Search for the cell housing the specified text and yield its (X, Y) center coordinate. 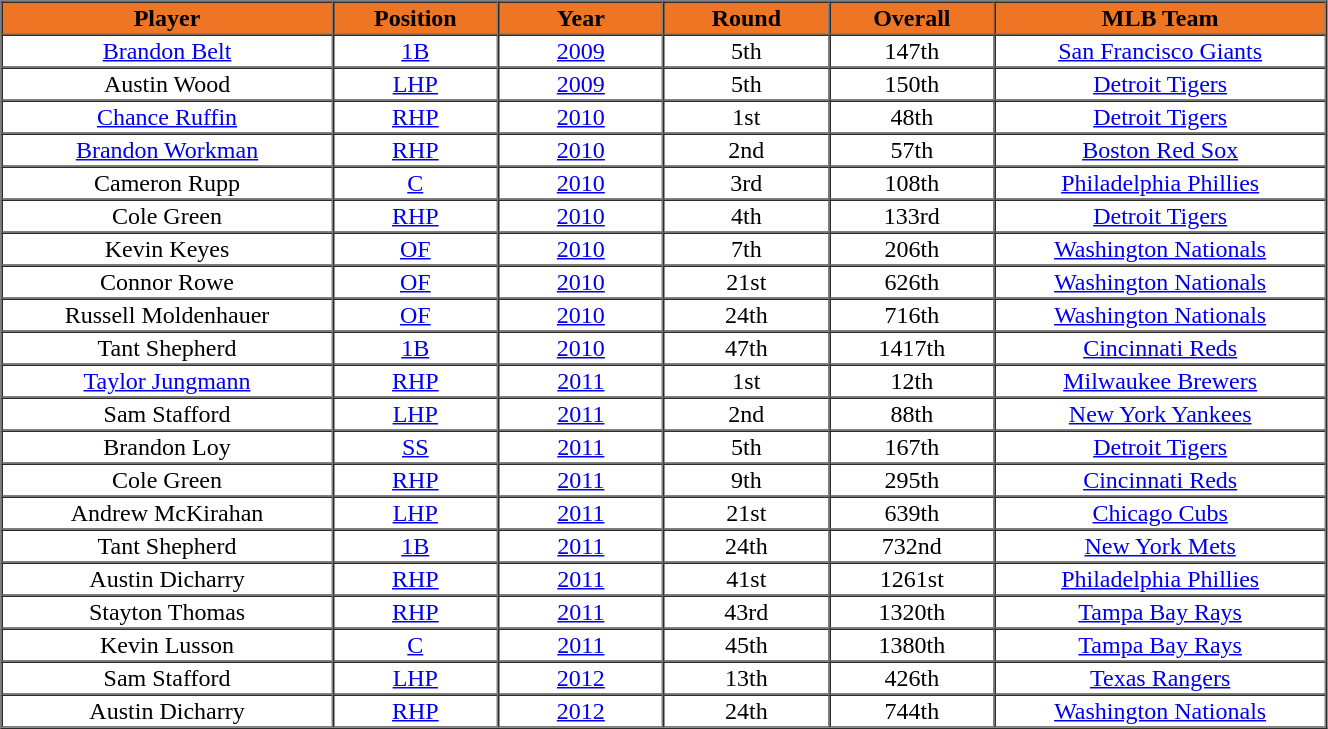
1261st (912, 578)
Austin Wood (168, 84)
Player (168, 18)
Boston Red Sox (1160, 150)
Round (747, 18)
SS (416, 446)
88th (912, 414)
12th (912, 380)
Milwaukee Brewers (1160, 380)
1417th (912, 348)
Russell Moldenhauer (168, 314)
47th (747, 348)
Kevin Lusson (168, 644)
Texas Rangers (1160, 678)
9th (747, 480)
Cameron Rupp (168, 182)
Stayton Thomas (168, 612)
57th (912, 150)
295th (912, 480)
48th (912, 116)
Chance Ruffin (168, 116)
New York Mets (1160, 546)
New York Yankees (1160, 414)
4th (747, 216)
167th (912, 446)
147th (912, 50)
133rd (912, 216)
732nd (912, 546)
Brandon Workman (168, 150)
3rd (747, 182)
San Francisco Giants (1160, 50)
426th (912, 678)
13th (747, 678)
744th (912, 710)
1320th (912, 612)
Andrew McKirahan (168, 512)
Brandon Belt (168, 50)
Kevin Keyes (168, 248)
626th (912, 282)
Chicago Cubs (1160, 512)
Overall (912, 18)
Position (416, 18)
MLB Team (1160, 18)
Taylor Jungmann (168, 380)
639th (912, 512)
150th (912, 84)
1380th (912, 644)
Year (581, 18)
Connor Rowe (168, 282)
41st (747, 578)
45th (747, 644)
108th (912, 182)
Brandon Loy (168, 446)
7th (747, 248)
206th (912, 248)
43rd (747, 612)
716th (912, 314)
